Find where the given text appears and provide that cell's center as [x, y] coordinate. 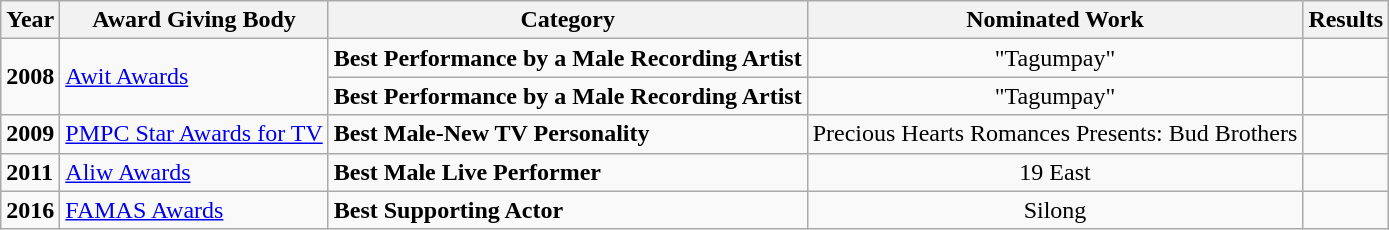
Results [1346, 20]
19 East [1055, 172]
Aliw Awards [194, 172]
PMPC Star Awards for TV [194, 134]
Best Male Live Performer [568, 172]
Precious Hearts Romances Presents: Bud Brothers [1055, 134]
Awit Awards [194, 77]
Best Supporting Actor [568, 210]
Award Giving Body [194, 20]
Best Male-New TV Personality [568, 134]
Category [568, 20]
2016 [30, 210]
Year [30, 20]
2008 [30, 77]
2011 [30, 172]
FAMAS Awards [194, 210]
2009 [30, 134]
Nominated Work [1055, 20]
Silong [1055, 210]
